For the text-containing cell, return its midpoint in (X, Y) coordinate format. 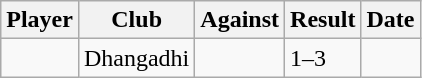
Player (40, 20)
Date (390, 20)
Dhangadhi (136, 58)
Club (136, 20)
1–3 (323, 58)
Against (240, 20)
Result (323, 20)
